Provide the [x, y] coordinate of the cell's center where the given text is located.  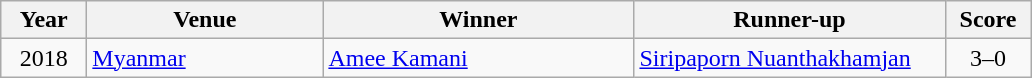
Siripaporn Nuanthakhamjan [790, 58]
Amee Kamani [478, 58]
Year [44, 20]
Winner [478, 20]
Myanmar [205, 58]
Venue [205, 20]
2018 [44, 58]
3–0 [988, 58]
Score [988, 20]
Runner-up [790, 20]
